Output the [x, y] coordinate of the center of the cell containing the given text.  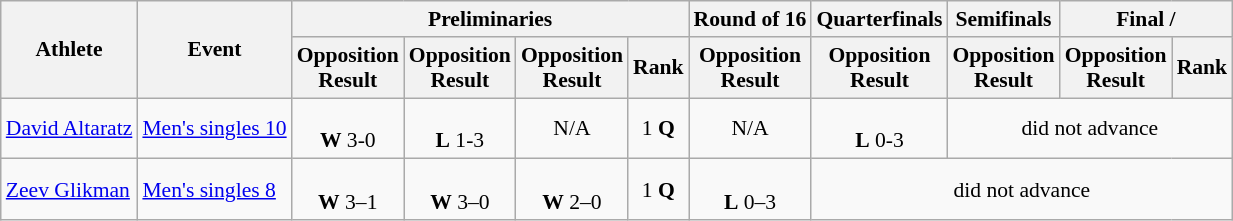
W 2–0 [572, 190]
Quarterfinals [879, 19]
David Altaratz [70, 128]
Semifinals [1003, 19]
Final / [1146, 19]
Round of 16 [750, 19]
W 3–1 [348, 190]
Athlete [70, 50]
L 1-3 [460, 128]
Preliminaries [490, 19]
L 0-3 [879, 128]
Men's singles 8 [214, 190]
W 3–0 [460, 190]
Zeev Glikman [70, 190]
L 0–3 [750, 190]
Event [214, 50]
Men's singles 10 [214, 128]
W 3-0 [348, 128]
